Extract the (x, y) coordinate from the center of the cell holding the provided text.  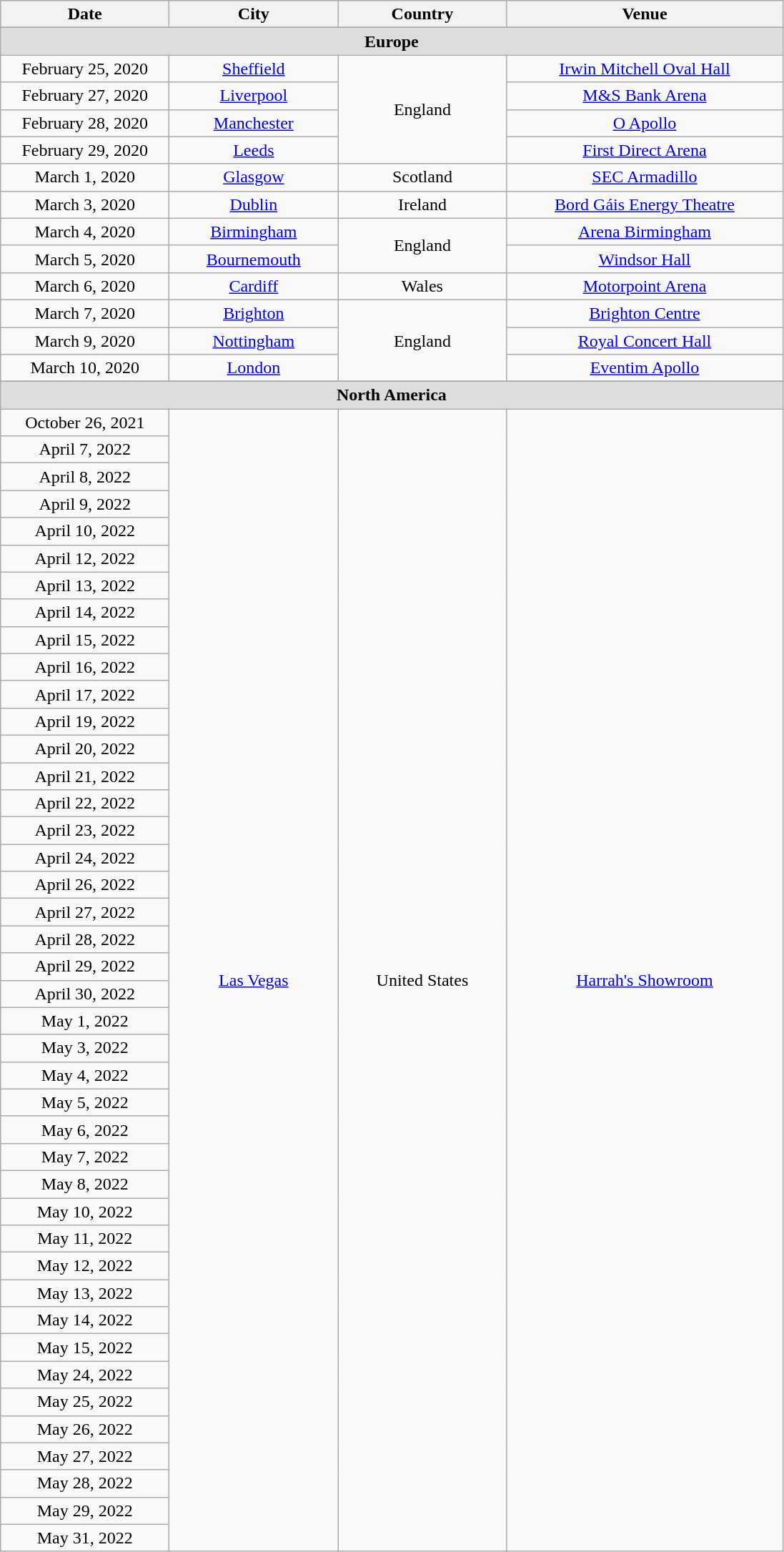
Nottingham (254, 341)
May 10, 2022 (85, 1212)
May 3, 2022 (85, 1048)
Liverpool (254, 96)
May 25, 2022 (85, 1402)
Birmingham (254, 232)
March 6, 2020 (85, 286)
March 9, 2020 (85, 341)
Windsor Hall (645, 259)
Manchester (254, 123)
Europe (392, 41)
April 8, 2022 (85, 477)
Venue (645, 14)
Brighton Centre (645, 313)
Scotland (422, 177)
May 1, 2022 (85, 1021)
Eventim Apollo (645, 368)
May 7, 2022 (85, 1157)
Harrah's Showroom (645, 981)
May 24, 2022 (85, 1375)
April 9, 2022 (85, 504)
April 19, 2022 (85, 721)
February 27, 2020 (85, 96)
March 7, 2020 (85, 313)
Royal Concert Hall (645, 341)
May 4, 2022 (85, 1075)
City (254, 14)
May 6, 2022 (85, 1130)
Motorpoint Arena (645, 286)
March 10, 2020 (85, 368)
March 3, 2020 (85, 204)
April 17, 2022 (85, 694)
London (254, 368)
May 11, 2022 (85, 1239)
March 1, 2020 (85, 177)
May 31, 2022 (85, 1538)
M&S Bank Arena (645, 96)
Las Vegas (254, 981)
May 8, 2022 (85, 1184)
Dublin (254, 204)
Country (422, 14)
February 25, 2020 (85, 69)
April 15, 2022 (85, 640)
April 24, 2022 (85, 858)
Cardiff (254, 286)
May 29, 2022 (85, 1511)
United States (422, 981)
May 13, 2022 (85, 1293)
April 21, 2022 (85, 776)
May 12, 2022 (85, 1266)
Glasgow (254, 177)
October 26, 2021 (85, 422)
May 27, 2022 (85, 1456)
February 28, 2020 (85, 123)
Arena Birmingham (645, 232)
May 15, 2022 (85, 1348)
April 26, 2022 (85, 885)
Leeds (254, 150)
April 28, 2022 (85, 939)
Brighton (254, 313)
North America (392, 395)
Bournemouth (254, 259)
Irwin Mitchell Oval Hall (645, 69)
April 7, 2022 (85, 450)
Ireland (422, 204)
April 14, 2022 (85, 613)
April 23, 2022 (85, 831)
April 13, 2022 (85, 585)
April 22, 2022 (85, 804)
March 5, 2020 (85, 259)
April 10, 2022 (85, 531)
April 12, 2022 (85, 558)
March 4, 2020 (85, 232)
April 16, 2022 (85, 667)
April 29, 2022 (85, 967)
Sheffield (254, 69)
April 27, 2022 (85, 912)
April 30, 2022 (85, 994)
May 14, 2022 (85, 1320)
February 29, 2020 (85, 150)
May 26, 2022 (85, 1429)
May 5, 2022 (85, 1102)
O Apollo (645, 123)
April 20, 2022 (85, 748)
SEC Armadillo (645, 177)
Wales (422, 286)
First Direct Arena (645, 150)
May 28, 2022 (85, 1483)
Date (85, 14)
Bord Gáis Energy Theatre (645, 204)
